Detect which cell encompasses the target text, then output its [X, Y] center coordinate. 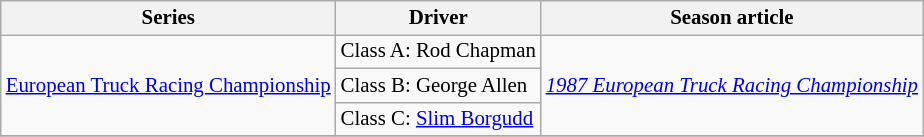
Class B: George Allen [438, 85]
1987 European Truck Racing Championship [732, 85]
Season article [732, 18]
Driver [438, 18]
Series [168, 18]
Class C: Slim Borgudd [438, 119]
Class A: Rod Chapman [438, 51]
European Truck Racing Championship [168, 85]
